Detect which cell encompasses the target text, then output its (X, Y) center coordinate. 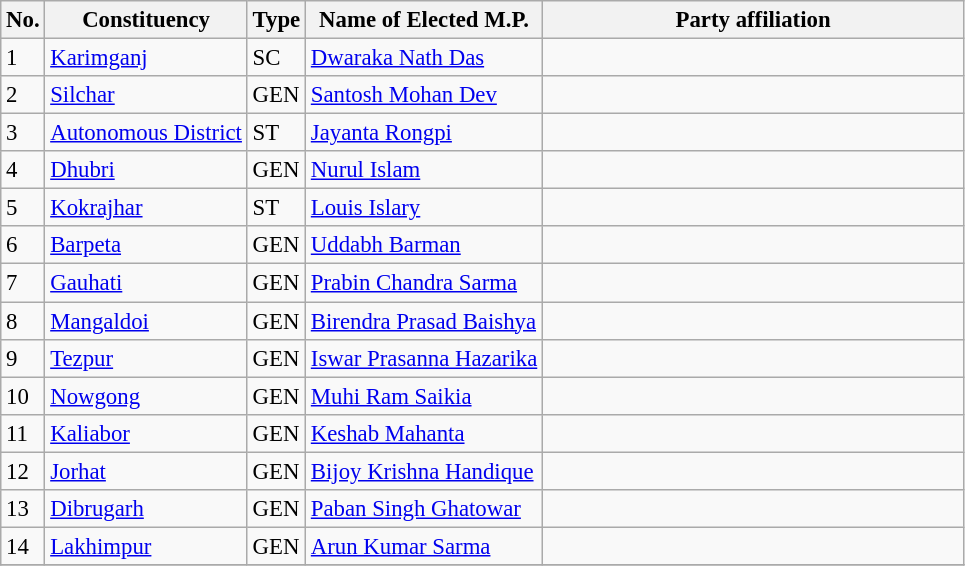
Silchar (146, 95)
Autonomous District (146, 133)
2 (23, 95)
Arun Kumar Sarma (424, 546)
Uddabh Barman (424, 245)
4 (23, 170)
Keshab Mahanta (424, 433)
Nowgong (146, 396)
Louis Islary (424, 208)
Muhi Ram Saikia (424, 396)
Jayanta Rongpi (424, 133)
7 (23, 283)
9 (23, 358)
Karimganj (146, 58)
Dibrugarh (146, 509)
Bijoy Krishna Handique (424, 471)
Tezpur (146, 358)
5 (23, 208)
Iswar Prasanna Hazarika (424, 358)
No. (23, 20)
Name of Elected M.P. (424, 20)
8 (23, 321)
11 (23, 433)
Jorhat (146, 471)
3 (23, 133)
Kaliabor (146, 433)
Lakhimpur (146, 546)
Paban Singh Ghatowar (424, 509)
Constituency (146, 20)
Gauhati (146, 283)
Nurul Islam (424, 170)
Prabin Chandra Sarma (424, 283)
13 (23, 509)
Barpeta (146, 245)
Dwaraka Nath Das (424, 58)
Party affiliation (754, 20)
Birendra Prasad Baishya (424, 321)
14 (23, 546)
SC (276, 58)
1 (23, 58)
Kokrajhar (146, 208)
Santosh Mohan Dev (424, 95)
12 (23, 471)
10 (23, 396)
6 (23, 245)
Dhubri (146, 170)
Type (276, 20)
Mangaldoi (146, 321)
